Determine the (x, y) coordinate at the center of the cell enclosing the given text.  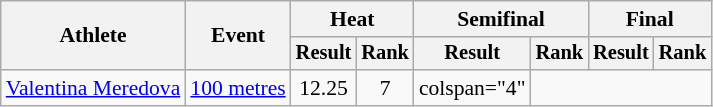
Valentina Meredova (94, 88)
Athlete (94, 36)
Final (650, 19)
Event (238, 36)
Heat (352, 19)
12.25 (324, 88)
colspan="4" (472, 88)
Semifinal (501, 19)
100 metres (238, 88)
7 (385, 88)
